Provide the [x, y] coordinate of the cell's center where the given text is located.  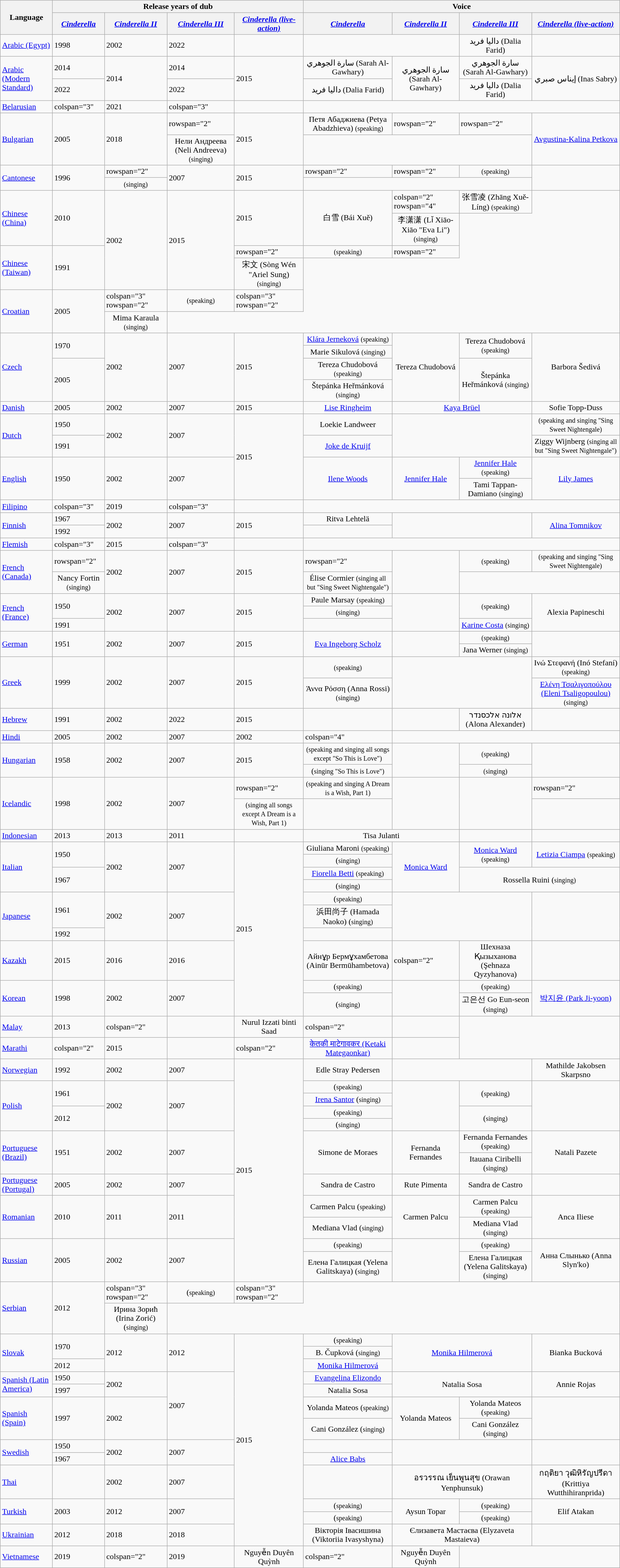
Joke de Kruijf [348, 446]
(singing all songs except A Dream is a Wish, Part 1) [269, 814]
Annie Rojas [576, 1384]
Slovak [26, 1353]
Aysun Topar [426, 1511]
(singing "So This is Love") [348, 771]
Paule Marsay (speaking) [348, 600]
Polish [26, 1106]
Jennifer Hale [426, 478]
Norwegian [26, 1070]
白雪 (Bái Xuě) [348, 218]
Vietnamese [26, 1557]
Arabic (Egypt) [26, 46]
Mathilde Jakobsen Skarpsno [576, 1070]
Ινώ Στεφανή (Inó Stefaní) (speaking) [576, 667]
Italian [26, 867]
Fernanda Fernandes [426, 1153]
Fernanda Fernandes (speaking) [495, 1142]
宋文 (Sòng Wén "Ariel Sung) (singing) [269, 274]
Turkish [26, 1511]
Release years of dub [178, 7]
Tami Tappan-Damiano (singing) [495, 489]
Анна Слынько (Anna Slyn'ko) [576, 1260]
Шехназа Қызыханова (Şehnaza Qyzyhanova) [495, 961]
Kaya Brüel [462, 407]
Eva Ingeborg Scholz [348, 644]
Marie Sikulová (singing) [348, 352]
French (Canada) [26, 572]
Айнұр Бермұхамбетова (Ainūr Bermūhambetova) [348, 961]
Loekie Landweer [348, 424]
Kazakh [26, 961]
Ilene Woods [348, 478]
박지윤 (Park Ji-yoon) [576, 998]
Japanese [26, 916]
Tisa Julanti [381, 835]
Єлизавета Мастаєва (Elyzaveta Mastaieva) [462, 1535]
Nancy Fortin (singing) [79, 583]
Ukrainian [26, 1535]
Rossella Ruini (singing) [539, 879]
B. Čupková (singing) [348, 1353]
colspan="4" [348, 737]
กฤติยา วุฒิหิรัญปรีดา (Krittiya Wutthihiranprida) [576, 1482]
Natali Pazete [576, 1153]
Jana Werner (singing) [495, 650]
Swedish [26, 1452]
Belarusian [26, 107]
고은선 Go Eun-seon (singing) [495, 1005]
Monica Ward (speaking) [495, 854]
Russian [26, 1260]
Ελένη Τσαλιγοπούλου (Eleni Tsaligopoulou) (singing) [576, 693]
Chinese (Taiwan) [26, 267]
Chinese (China) [26, 218]
Irena Santor (singing) [348, 1099]
Karine Costa (singing) [495, 625]
Avgustina-Kalina Petkova [576, 139]
Cantonese [26, 178]
Lily James [576, 478]
Rute Pimenta [426, 1185]
Nurul Izzati binti Saad [269, 1027]
Bianka Bucková [576, 1353]
Mima Karaula (singing) [136, 322]
Klára Jerneková (speaking) [348, 339]
Ирина Зорић (Irina Zorić) (singing) [136, 1318]
Elif Atakan [576, 1511]
Language [26, 17]
Spanish (Spain) [26, 1418]
Czech [26, 367]
李潇潇 (Lǐ Xiāo-Xiāo "Eva Li") (singing) [426, 229]
Danish [26, 407]
Indonesian [26, 835]
Hungarian [26, 760]
Portuguese (Brazil) [26, 1153]
Петя Абаджиева (Petya Abadzhieva) (speaking) [348, 124]
אלונה אלכסנדר (Alona Alexander) [495, 720]
浜田尚子 (Hamada Naoko) (singing) [348, 916]
Carmen Palcu [426, 1217]
2003 [79, 1511]
Finnish [26, 525]
1958 [79, 760]
Portuguese (Portugal) [26, 1185]
(speaking and singing all songs except "So This is Love") [348, 754]
केतकी माटेगावकर (Ketaki Mategaonkar) [348, 1048]
Giuliana Maroni (speaking) [348, 848]
Вікторія Івасишина (Viktoriia Ivasyshyna) [348, 1535]
French (France) [26, 612]
Malay [26, 1027]
Hindi [26, 737]
إيناس صبري (Inas Sabry) [576, 78]
Marathi [26, 1048]
Άννα Ρόσση (Anna Rossi) (singing) [348, 693]
Evangelina Elizondo [348, 1378]
Yolanda Mateos [426, 1418]
Greek [26, 683]
English [26, 478]
1999 [79, 683]
Flemish [26, 544]
Jennifer Hale (speaking) [495, 467]
Letizia Ciampa (speaking) [576, 854]
(speaking and singing A Dream is a Wish, Part 1) [348, 788]
Arabic (Modern Standard) [26, 78]
Thai [26, 1482]
Filipino [26, 506]
Bulgarian [26, 139]
German [26, 644]
张雪凌 (Zhāng Xuě-Líng) (speaking) [495, 202]
Dutch [26, 435]
Fiorella Betti (speaking) [348, 873]
Itauana Ciribelli (singing) [495, 1163]
Lise Ringheim [348, 407]
Voice [462, 7]
Sofie Topp-Duss [576, 407]
Alina Tomnikov [576, 525]
Tereza Chudobová [426, 367]
Élise Cormier (singing all but "Sing Sweet Nightengale") [348, 583]
colspan="2" rowspan="4" [426, 202]
อรวรรณ เย็นพูนสุข (Orawan Yenphunsuk) [462, 1482]
Spanish (Latin America) [26, 1384]
Icelandic [26, 803]
Korean [26, 998]
Alice Babs [348, 1459]
Alexia Papineschi [576, 612]
Barbora Šedivá [576, 367]
Simone de Moraes [348, 1153]
Monica Ward [426, 867]
Croatian [26, 311]
Romanian [26, 1217]
Нели Андреева (Neli Andreeva) (singing) [201, 150]
Ziggy Wijnberg (singing all but "Sing Sweet Nightengale") [576, 446]
1996 [79, 178]
Ritva Lehtelä [348, 519]
Hebrew [26, 720]
Edle Stray Pedersen [348, 1070]
Anca Iliese [576, 1217]
2021 [136, 107]
Serbian [26, 1307]
